For the text-containing cell, return its midpoint in (x, y) coordinate format. 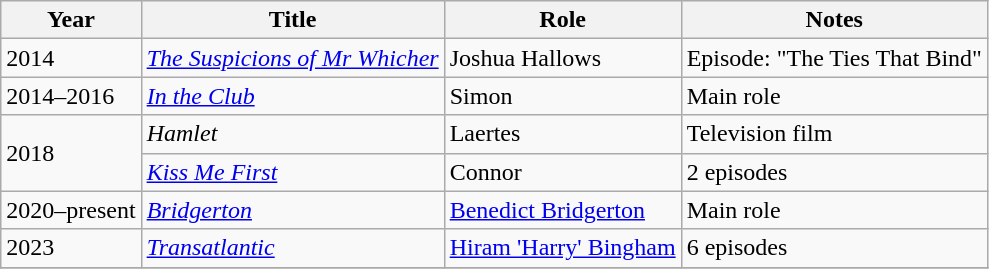
Joshua Hallows (562, 58)
6 episodes (834, 248)
2018 (71, 153)
Benedict Bridgerton (562, 210)
Simon (562, 96)
Year (71, 20)
Role (562, 20)
Bridgerton (292, 210)
Title (292, 20)
Kiss Me First (292, 172)
Television film (834, 134)
2 episodes (834, 172)
In the Club (292, 96)
The Suspicions of Mr Whicher (292, 58)
2023 (71, 248)
Notes (834, 20)
Episode: "The Ties That Bind" (834, 58)
2014 (71, 58)
Connor (562, 172)
Hiram 'Harry' Bingham (562, 248)
Hamlet (292, 134)
Transatlantic (292, 248)
2020–present (71, 210)
2014–2016 (71, 96)
Laertes (562, 134)
